Determine the (X, Y) coordinate at the center of the cell enclosing the given text.  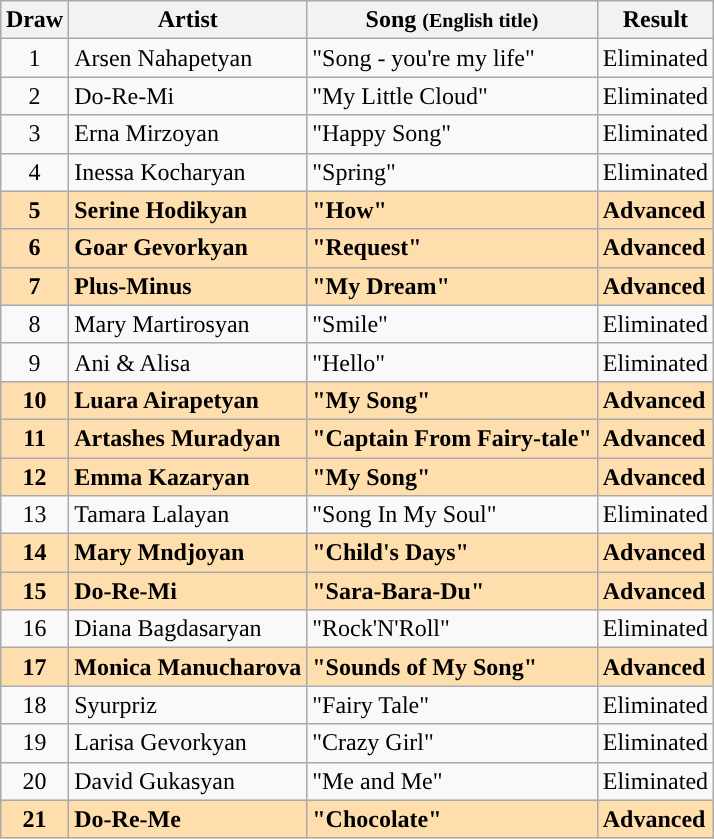
7 (34, 286)
"Sara-Bara-Du" (452, 591)
"Sounds of My Song" (452, 667)
"Smile" (452, 324)
"My Dream" (452, 286)
"Song In My Soul" (452, 515)
"Chocolate" (452, 819)
Mary Martirosyan (188, 324)
Tamara Lalayan (188, 515)
Song (English title) (452, 20)
Syurpriz (188, 705)
"Child's Days" (452, 553)
16 (34, 629)
Arsen Nahapetyan (188, 58)
2 (34, 96)
6 (34, 248)
13 (34, 515)
Artashes Muradyan (188, 438)
David Gukasyan (188, 781)
"Rock'N'Roll" (452, 629)
Larisa Gevorkyan (188, 743)
"Crazy Girl" (452, 743)
4 (34, 172)
11 (34, 438)
"Request" (452, 248)
Artist (188, 20)
Inessa Kocharyan (188, 172)
Erna Mirzoyan (188, 134)
Do-Re-Me (188, 819)
15 (34, 591)
14 (34, 553)
1 (34, 58)
3 (34, 134)
"Song - you're my life" (452, 58)
8 (34, 324)
Ani & Alisa (188, 362)
5 (34, 210)
"How" (452, 210)
"Fairy Tale" (452, 705)
9 (34, 362)
"Me and Me" (452, 781)
Diana Bagdasaryan (188, 629)
10 (34, 400)
Goar Gevorkyan (188, 248)
20 (34, 781)
18 (34, 705)
"Captain From Fairy-tale" (452, 438)
Monica Manucharova (188, 667)
Luara Airapetyan (188, 400)
19 (34, 743)
Result (655, 20)
"Happy Song" (452, 134)
12 (34, 477)
Plus-Minus (188, 286)
"Spring" (452, 172)
Mary Mndjoyan (188, 553)
"Hello" (452, 362)
21 (34, 819)
17 (34, 667)
Draw (34, 20)
Serine Hodikyan (188, 210)
"My Little Cloud" (452, 96)
Emma Kazaryan (188, 477)
